Find where the given text appears and provide that cell's center as (X, Y) coordinate. 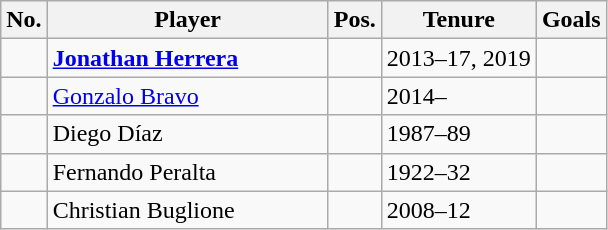
Goals (571, 20)
Gonzalo Bravo (188, 96)
Tenure (458, 20)
Fernando Peralta (188, 172)
Jonathan Herrera (188, 58)
2013–17, 2019 (458, 58)
Pos. (354, 20)
Diego Díaz (188, 134)
2014– (458, 96)
No. (24, 20)
1987–89 (458, 134)
1922–32 (458, 172)
Player (188, 20)
Christian Buglione (188, 210)
2008–12 (458, 210)
